Return [x, y] of the center of cell containing provided text 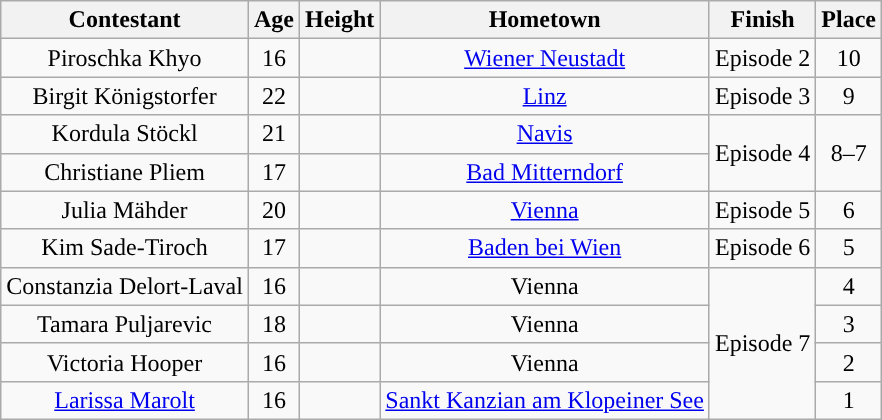
Hometown [545, 20]
Linz [545, 96]
9 [849, 96]
4 [849, 286]
Episode 2 [762, 58]
21 [274, 134]
22 [274, 96]
Place [849, 20]
Episode 5 [762, 210]
18 [274, 324]
Episode 3 [762, 96]
Height [339, 20]
Julia Mähder [125, 210]
Baden bei Wien [545, 248]
6 [849, 210]
Episode 7 [762, 343]
10 [849, 58]
Episode 6 [762, 248]
3 [849, 324]
Contestant [125, 20]
Larissa Marolt [125, 400]
Kim Sade-Tiroch [125, 248]
Age [274, 20]
Christiane Pliem [125, 172]
Bad Mitterndorf [545, 172]
Episode 4 [762, 153]
Piroschka Khyo [125, 58]
2 [849, 362]
20 [274, 210]
1 [849, 400]
Navis [545, 134]
8–7 [849, 153]
5 [849, 248]
Wiener Neustadt [545, 58]
Kordula Stöckl [125, 134]
Sankt Kanzian am Klopeiner See [545, 400]
Constanzia Delort-Laval [125, 286]
Birgit Königstorfer [125, 96]
Victoria Hooper [125, 362]
Finish [762, 20]
Tamara Puljarevic [125, 324]
